Extract the [X, Y] coordinate from the center of the cell holding the provided text.  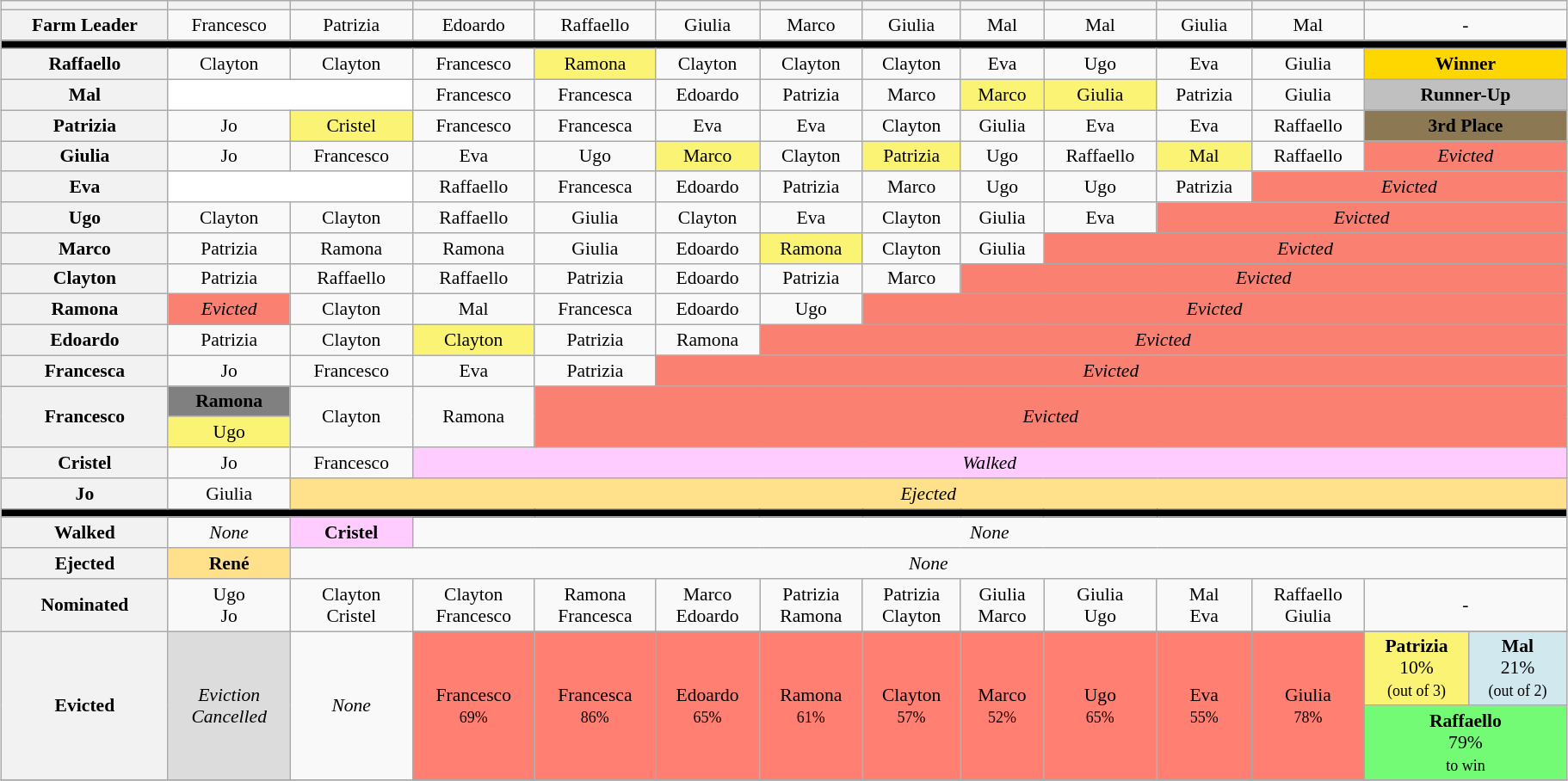
Mal21%(out of 2) [1518, 669]
EvictionCancelled [229, 705]
MalEva [1205, 606]
Farm Leader [84, 25]
Ramona61% [811, 705]
Runner-Up [1465, 95]
UgoJo [229, 606]
MarcoEdoardo [707, 606]
PatriziaClayton [911, 606]
Marco52% [1002, 705]
Nominated [84, 606]
Raffaello79%to win [1465, 743]
3rd Place [1465, 126]
Francesco69% [473, 705]
ClaytonFrancesco [473, 606]
Patrizia10%(out of 3) [1417, 669]
Francesca86% [595, 705]
Edoardo65% [707, 705]
Winner [1465, 65]
Eva55% [1205, 705]
RamonaFrancesca [595, 606]
René [229, 563]
GiuliaMarco [1002, 606]
RaffaelloGiulia [1308, 606]
PatriziaRamona [811, 606]
GiuliaUgo [1100, 606]
ClaytonCristel [351, 606]
Clayton57% [911, 705]
Ugo65% [1100, 705]
Giulia78% [1308, 705]
